Pinpoint the cell where the given text exists, returning its [X, Y] midpoint coordinate. 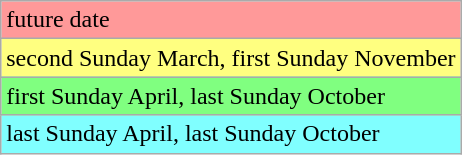
second Sunday March, first Sunday November [231, 58]
last Sunday April, last Sunday October [231, 134]
future date [231, 20]
first Sunday April, last Sunday October [231, 96]
